Locate the cell with the specified text and output its [x, y] center coordinate. 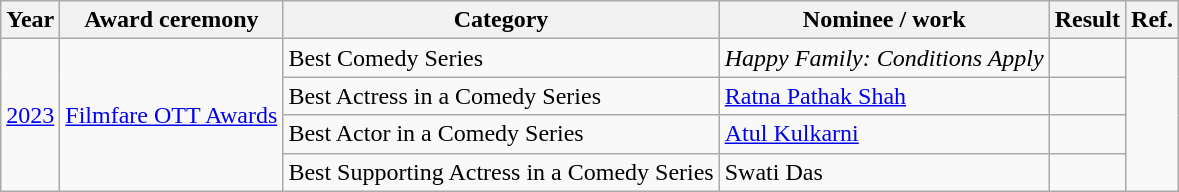
Year [30, 20]
Swati Das [884, 172]
Happy Family: Conditions Apply [884, 58]
Category [501, 20]
Result [1087, 20]
Award ceremony [172, 20]
Filmfare OTT Awards [172, 115]
Nominee / work [884, 20]
Ref. [1152, 20]
Atul Kulkarni [884, 134]
2023 [30, 115]
Best Comedy Series [501, 58]
Ratna Pathak Shah [884, 96]
Best Actress in a Comedy Series [501, 96]
Best Actor in a Comedy Series [501, 134]
Best Supporting Actress in a Comedy Series [501, 172]
